Return the (x, y) coordinate for the center point of the cell that contains the specified text.  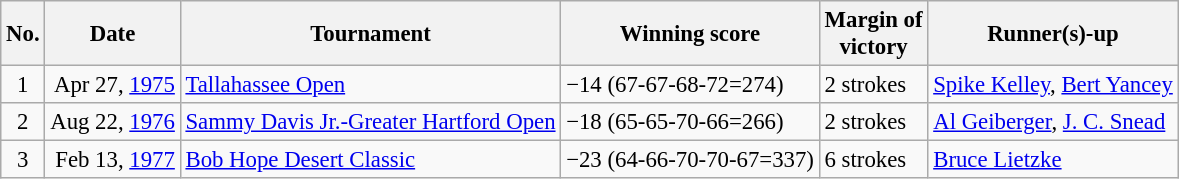
Margin ofvictory (874, 34)
No. (23, 34)
Al Geiberger, J. C. Snead (1053, 122)
2 (23, 122)
Feb 13, 1977 (112, 160)
−14 (67-67-68-72=274) (690, 85)
Date (112, 34)
Winning score (690, 34)
Apr 27, 1975 (112, 85)
1 (23, 85)
Spike Kelley, Bert Yancey (1053, 85)
3 (23, 160)
Tournament (370, 34)
Aug 22, 1976 (112, 122)
Runner(s)-up (1053, 34)
−18 (65-65-70-66=266) (690, 122)
Bob Hope Desert Classic (370, 160)
Bruce Lietzke (1053, 160)
Sammy Davis Jr.-Greater Hartford Open (370, 122)
Tallahassee Open (370, 85)
−23 (64-66-70-70-67=337) (690, 160)
6 strokes (874, 160)
